Extract the (x, y) coordinate from the center of the cell holding the provided text.  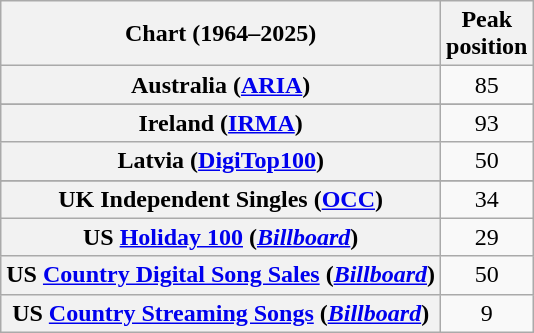
US Holiday 100 (Billboard) (221, 237)
9 (487, 313)
Latvia (DigiTop100) (221, 161)
93 (487, 123)
US Country Digital Song Sales (Billboard) (221, 275)
UK Independent Singles (OCC) (221, 199)
US Country Streaming Songs (Billboard) (221, 313)
34 (487, 199)
Peakposition (487, 34)
85 (487, 85)
Ireland (IRMA) (221, 123)
29 (487, 237)
Chart (1964–2025) (221, 34)
Australia (ARIA) (221, 85)
